Return [X, Y] of the center of cell containing provided text 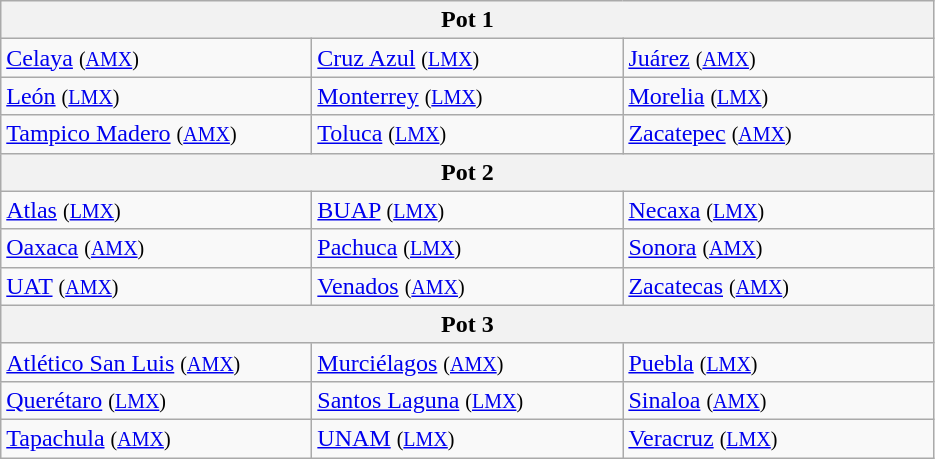
Necaxa (LMX) [778, 210]
Veracruz (LMX) [778, 438]
Tapachula (AMX) [156, 438]
Morelia (LMX) [778, 96]
Venados (AMX) [468, 286]
Zacatepec (AMX) [778, 134]
UAT (AMX) [156, 286]
Celaya (AMX) [156, 58]
Puebla (LMX) [778, 362]
Atlas (LMX) [156, 210]
Murciélagos (AMX) [468, 362]
León (LMX) [156, 96]
Juárez (AMX) [778, 58]
BUAP (LMX) [468, 210]
Pot 2 [468, 172]
Sonora (AMX) [778, 248]
Toluca (LMX) [468, 134]
Pachuca (LMX) [468, 248]
Oaxaca (AMX) [156, 248]
UNAM (LMX) [468, 438]
Zacatecas (AMX) [778, 286]
Monterrey (LMX) [468, 96]
Querétaro (LMX) [156, 400]
Santos Laguna (LMX) [468, 400]
Atlético San Luis (AMX) [156, 362]
Pot 3 [468, 324]
Cruz Azul (LMX) [468, 58]
Tampico Madero (AMX) [156, 134]
Sinaloa (AMX) [778, 400]
Pot 1 [468, 20]
